Extract the [X, Y] coordinate from the center of the cell holding the provided text.  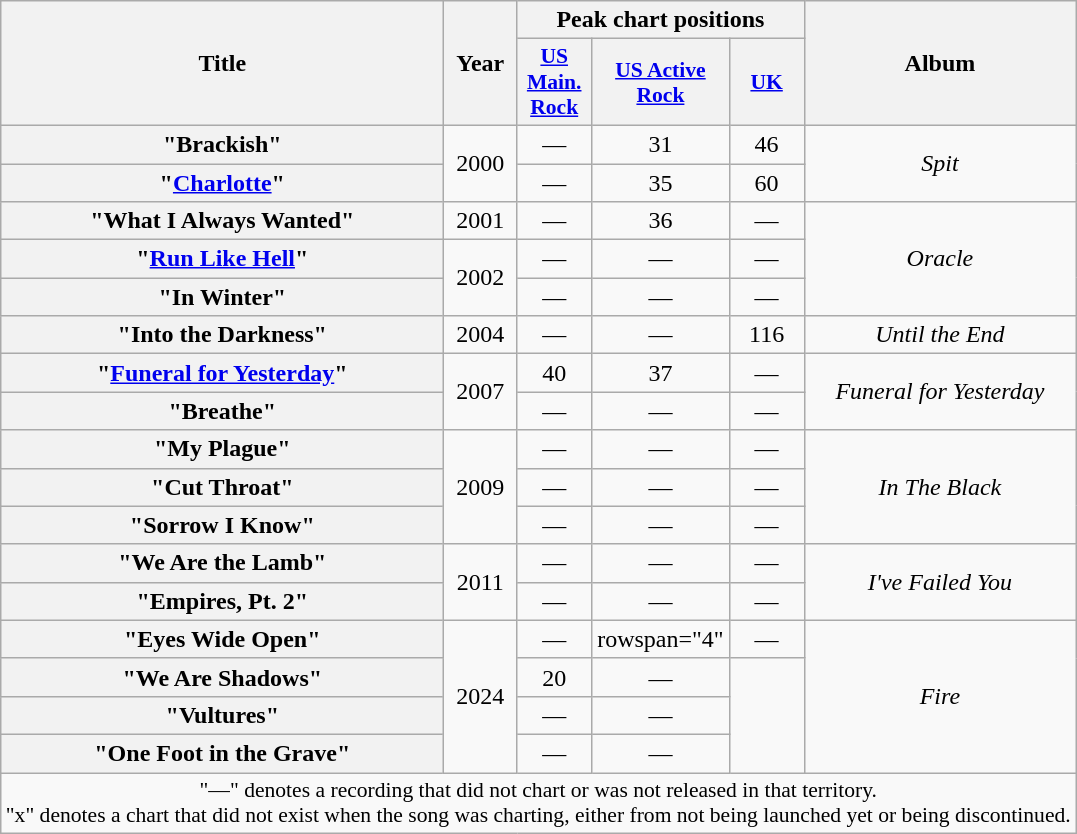
2002 [480, 278]
"Breathe" [222, 411]
"Charlotte" [222, 183]
"One Foot in the Grave" [222, 753]
36 [661, 221]
"Vultures" [222, 715]
35 [661, 183]
"What I Always Wanted" [222, 221]
Oracle [940, 259]
"Eyes Wide Open" [222, 639]
I've Failed You [940, 582]
20 [554, 677]
"Funeral for Yesterday" [222, 373]
37 [661, 373]
"Empires, Pt. 2" [222, 601]
"We Are Shadows" [222, 677]
"Cut Throat" [222, 487]
US Active Rock [661, 82]
40 [554, 373]
Year [480, 64]
2004 [480, 335]
Peak chart positions [660, 20]
"Run Like Hell" [222, 259]
60 [766, 183]
"Brackish" [222, 144]
"My Plague" [222, 449]
Until the End [940, 335]
rowspan="4" [661, 639]
31 [661, 144]
In The Black [940, 487]
2009 [480, 487]
Fire [940, 696]
Album [940, 64]
"In Winter" [222, 297]
2000 [480, 163]
Spit [940, 163]
Title [222, 64]
"We Are the Lamb" [222, 563]
46 [766, 144]
2001 [480, 221]
2024 [480, 696]
USMain. Rock [554, 82]
2011 [480, 582]
2007 [480, 392]
Funeral for Yesterday [940, 392]
"Into the Darkness" [222, 335]
"Sorrow I Know" [222, 525]
116 [766, 335]
UK [766, 82]
